Locate the cell with the specified text and output its [x, y] center coordinate. 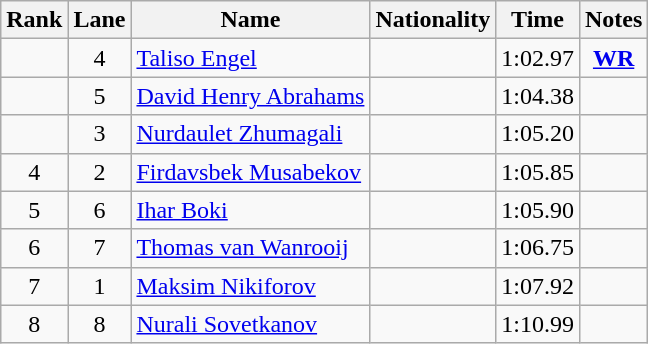
Thomas van Wanrooij [250, 248]
1:05.85 [538, 172]
Maksim Nikiforov [250, 286]
Time [538, 20]
Firdavsbek Musabekov [250, 172]
1:10.99 [538, 324]
1:07.92 [538, 286]
2 [100, 172]
Lane [100, 20]
1 [100, 286]
David Henry Abrahams [250, 96]
Nationality [433, 20]
Rank [34, 20]
1:05.20 [538, 134]
Name [250, 20]
Taliso Engel [250, 58]
3 [100, 134]
WR [613, 58]
Nurali Sovetkanov [250, 324]
Nurdaulet Zhumagali [250, 134]
1:05.90 [538, 210]
1:04.38 [538, 96]
Ihar Boki [250, 210]
Notes [613, 20]
1:06.75 [538, 248]
1:02.97 [538, 58]
